Scan for the cell matching the given text and deliver its (X, Y) coordinate at center. 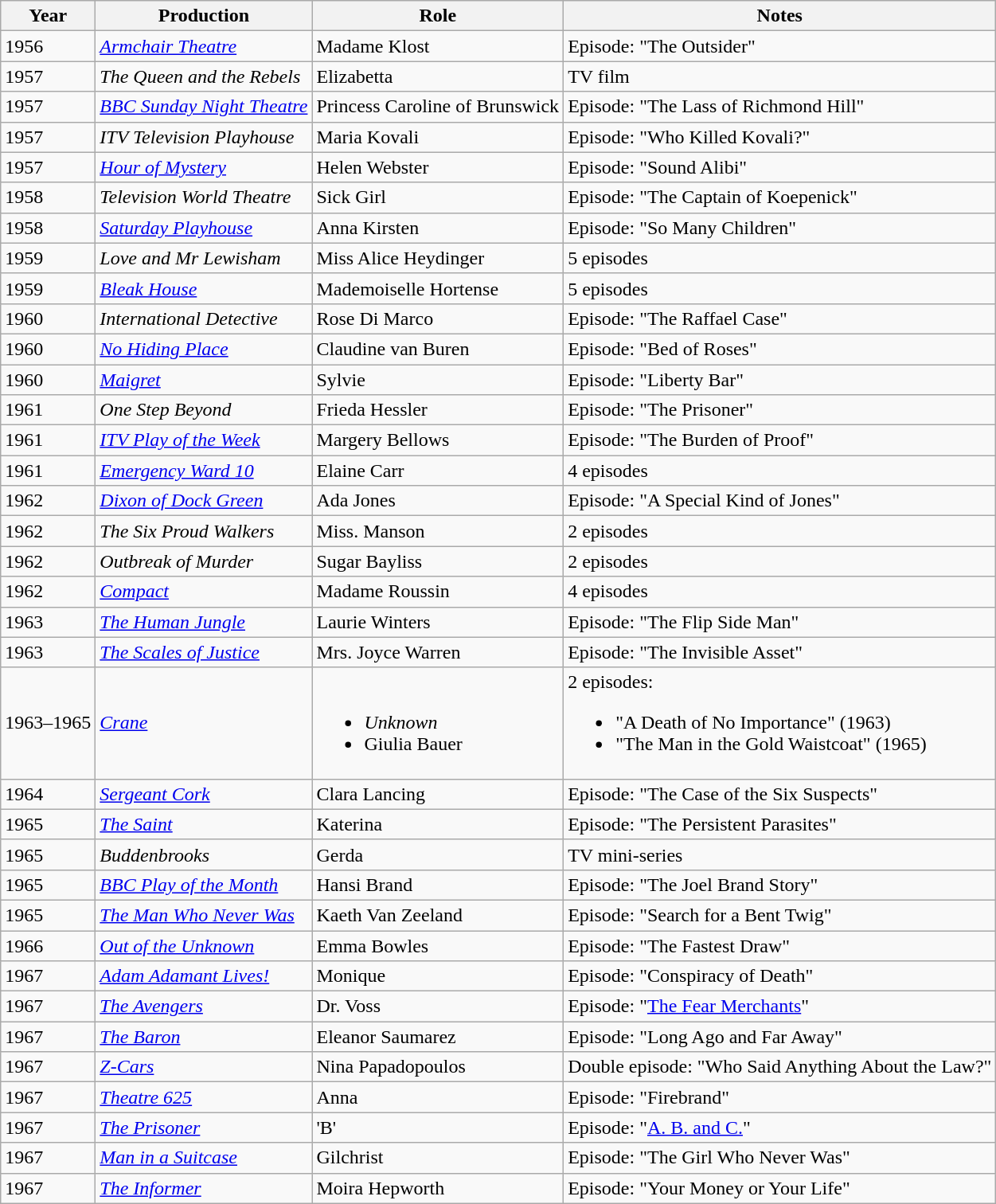
Episode: "Long Ago and Far Away" (780, 1037)
Episode: "The Captain of Koepenick" (780, 197)
'B' (438, 1128)
Elaine Carr (438, 471)
Maria Kovali (438, 137)
Claudine van Buren (438, 349)
Dixon of Dock Green (204, 501)
1964 (48, 794)
Episode: "The Case of the Six Suspects" (780, 794)
Miss Alice Heydinger (438, 258)
Role (438, 16)
Saturday Playhouse (204, 228)
Episode: "The Fastest Draw" (780, 945)
Sick Girl (438, 197)
Moira Hepworth (438, 1188)
The Scales of Justice (204, 652)
Compact (204, 592)
Episode: "A Special Kind of Jones" (780, 501)
Clara Lancing (438, 794)
TV mini-series (780, 854)
Episode: "Conspiracy of Death" (780, 976)
Episode: "Sound Alibi" (780, 167)
Bleak House (204, 288)
Man in a Suitcase (204, 1158)
Episode: "The Joel Brand Story" (780, 885)
Double episode: "Who Said Anything About the Law?" (780, 1067)
Katerina (438, 824)
Emergency Ward 10 (204, 471)
TV film (780, 76)
Buddenbrooks (204, 854)
The Man Who Never Was (204, 915)
Laurie Winters (438, 622)
Anna Kirsten (438, 228)
BBC Play of the Month (204, 885)
Rose Di Marco (438, 319)
Margery Bellows (438, 440)
Adam Adamant Lives! (204, 976)
The Saint (204, 824)
1966 (48, 945)
Eleanor Saumarez (438, 1037)
Dr. Voss (438, 1007)
Madame Roussin (438, 592)
Anna (438, 1097)
Sergeant Cork (204, 794)
Mrs. Joyce Warren (438, 652)
Love and Mr Lewisham (204, 258)
Episode: "The Persistent Parasites" (780, 824)
Episode: "The Flip Side Man" (780, 622)
No Hiding Place (204, 349)
Helen Webster (438, 167)
Year (48, 16)
Z-Cars (204, 1067)
Episode: "The Outsider" (780, 46)
Sugar Bayliss (438, 561)
Elizabetta (438, 76)
Sylvie (438, 380)
BBC Sunday Night Theatre (204, 107)
Episode: "Liberty Bar" (780, 380)
Frieda Hessler (438, 410)
Mademoiselle Hortense (438, 288)
Ada Jones (438, 501)
Episode: "The Girl Who Never Was" (780, 1158)
Out of the Unknown (204, 945)
Armchair Theatre (204, 46)
Hour of Mystery (204, 167)
The Queen and the Rebels (204, 76)
Gilchrist (438, 1158)
Princess Caroline of Brunswick (438, 107)
The Avengers (204, 1007)
Episode: "Who Killed Kovali?" (780, 137)
International Detective (204, 319)
Television World Theatre (204, 197)
The Six Proud Walkers (204, 531)
2 episodes:"A Death of No Importance" (1963)"The Man in the Gold Waistcoat" (1965) (780, 723)
1956 (48, 46)
Miss. Manson (438, 531)
UnknownGiulia Bauer (438, 723)
Episode: "The Prisoner" (780, 410)
Gerda (438, 854)
Notes (780, 16)
Episode: "So Many Children" (780, 228)
Maigret (204, 380)
Episode: "Search for a Bent Twig" (780, 915)
The Informer (204, 1188)
Kaeth Van Zeeland (438, 915)
The Prisoner (204, 1128)
Nina Papadopoulos (438, 1067)
ITV Play of the Week (204, 440)
Production (204, 16)
1963–1965 (48, 723)
Episode: "The Fear Merchants" (780, 1007)
Madame Klost (438, 46)
Episode: "A. B. and C." (780, 1128)
Outbreak of Murder (204, 561)
Episode: "The Lass of Richmond Hill" (780, 107)
Episode: "The Burden of Proof" (780, 440)
Episode: "Your Money or Your Life" (780, 1188)
Episode: "The Invisible Asset" (780, 652)
One Step Beyond (204, 410)
ITV Television Playhouse (204, 137)
Episode: "Bed of Roses" (780, 349)
The Baron (204, 1037)
The Human Jungle (204, 622)
Episode: "The Raffael Case" (780, 319)
Episode: "Firebrand" (780, 1097)
Crane (204, 723)
Hansi Brand (438, 885)
Theatre 625 (204, 1097)
Emma Bowles (438, 945)
Monique (438, 976)
